For the text-containing cell, return its midpoint in [x, y] coordinate format. 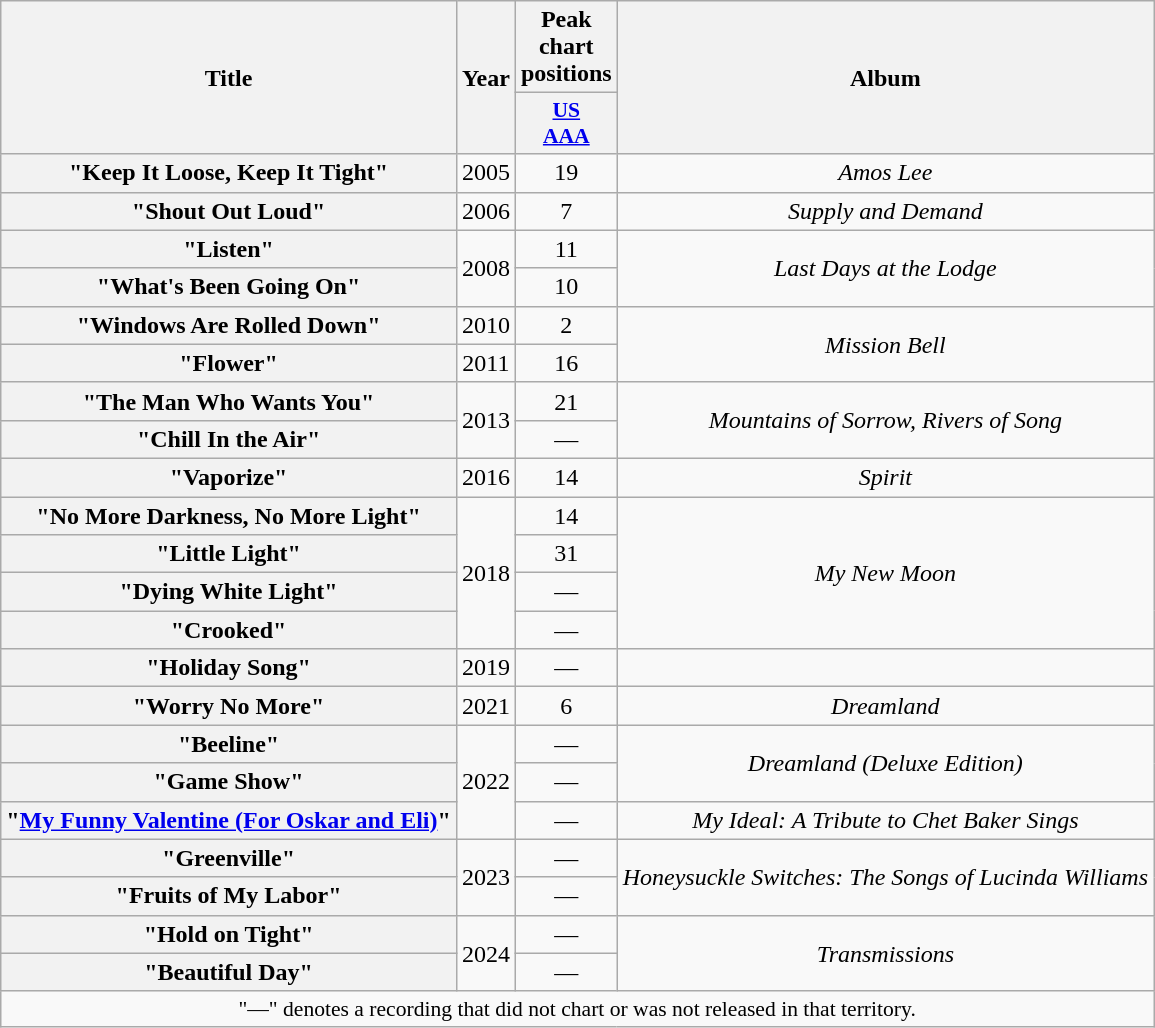
Supply and Demand [885, 211]
2018 [486, 572]
"Little Light" [229, 554]
"—" denotes a recording that did not chart or was not released in that territory. [578, 1009]
2023 [486, 877]
2022 [486, 782]
"Crooked" [229, 630]
"My Funny Valentine (For Oskar and Eli)" [229, 820]
7 [566, 211]
21 [566, 401]
11 [566, 249]
"Windows Are Rolled Down" [229, 325]
Spirit [885, 477]
19 [566, 173]
Dreamland [885, 706]
2 [566, 325]
My Ideal: A Tribute to Chet Baker Sings [885, 820]
Peak chart positions [566, 47]
2021 [486, 706]
16 [566, 363]
2008 [486, 268]
USAAA [566, 124]
2006 [486, 211]
"The Man Who Wants You" [229, 401]
2005 [486, 173]
2013 [486, 420]
6 [566, 706]
"Shout Out Loud" [229, 211]
"Beautiful Day" [229, 972]
"Hold on Tight" [229, 934]
"Greenville" [229, 858]
Honeysuckle Switches: The Songs of Lucinda Williams [885, 877]
"What's Been Going On" [229, 287]
2019 [486, 668]
Amos Lee [885, 173]
Title [229, 78]
2011 [486, 363]
2024 [486, 953]
2010 [486, 325]
"Listen" [229, 249]
"Beeline" [229, 744]
Last Days at the Lodge [885, 268]
Mission Bell [885, 344]
My New Moon [885, 572]
"Dying White Light" [229, 592]
"Game Show" [229, 782]
31 [566, 554]
"Worry No More" [229, 706]
"Chill In the Air" [229, 439]
Album [885, 78]
"Holiday Song" [229, 668]
Mountains of Sorrow, Rivers of Song [885, 420]
"Keep It Loose, Keep It Tight" [229, 173]
"No More Darkness, No More Light" [229, 515]
"Flower" [229, 363]
Year [486, 78]
2016 [486, 477]
"Vaporize" [229, 477]
"Fruits of My Labor" [229, 896]
Dreamland (Deluxe Edition) [885, 763]
10 [566, 287]
Transmissions [885, 953]
